Return the [X, Y] coordinate for the center point of the cell that contains the specified text.  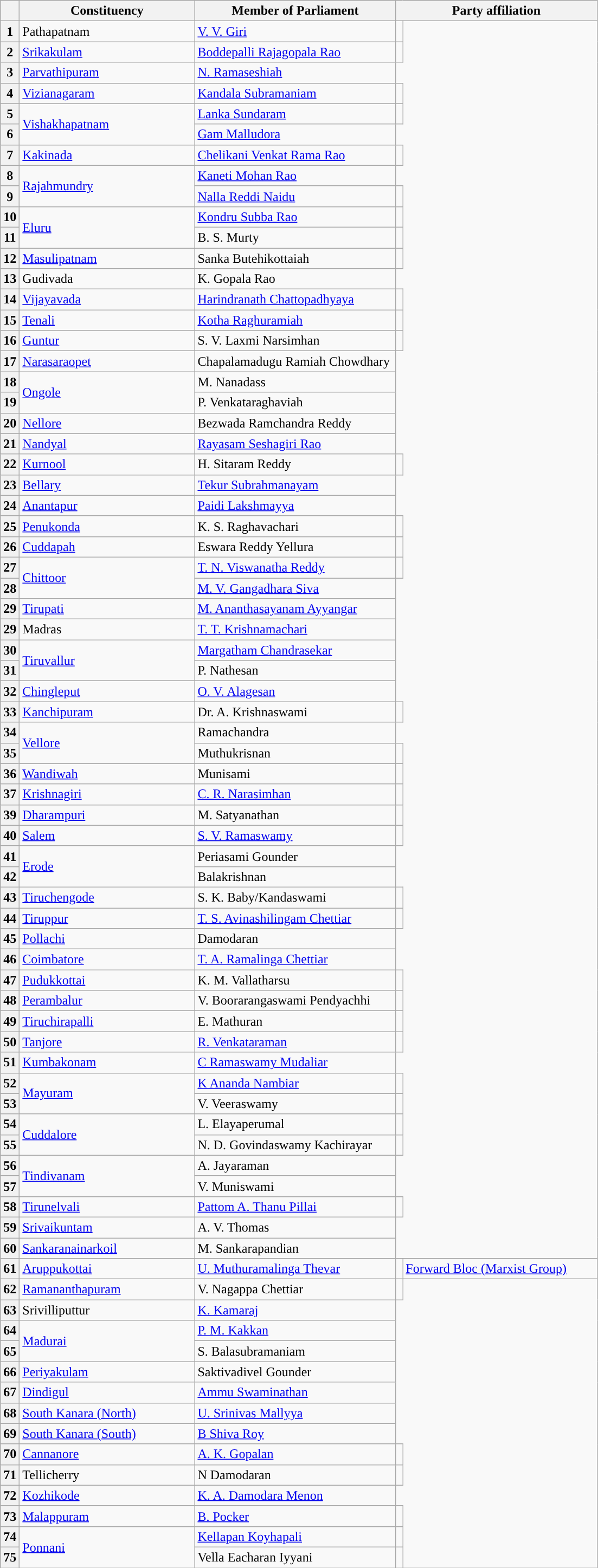
P. Venkataraghaviah [295, 403]
V. V. Giri [295, 31]
Perambalur [107, 1001]
Madurai [107, 1341]
Mayuram [107, 1093]
20 [10, 423]
V. Nagappa Chettiar [295, 1290]
24 [10, 506]
16 [10, 341]
56 [10, 1165]
Muthukrisnan [295, 753]
South Kanara (North) [107, 1413]
40 [10, 835]
Paidi Lakshmayya [295, 506]
E. Mathuran [295, 1021]
Krishnagiri [107, 794]
Eswara Reddy Yellura [295, 547]
B. Pocker [295, 1516]
Kakinada [107, 155]
18 [10, 382]
Vella Eacharan Iyyani [295, 1557]
K. Kamaraj [295, 1310]
R. Venkataraman [295, 1042]
Eluru [107, 227]
Dharampuri [107, 815]
66 [10, 1372]
Vishakhapatnam [107, 124]
2 [10, 52]
Tirupati [107, 609]
Ponnani [107, 1547]
C. R. Narasimhan [295, 794]
Chelikani Venkat Rama Rao [295, 155]
Pattom A. Thanu Pillai [295, 1207]
A. K. Gopalan [295, 1454]
Chingleput [107, 691]
H. Sitaram Reddy [295, 464]
46 [10, 960]
25 [10, 526]
39 [10, 815]
59 [10, 1227]
23 [10, 485]
Party affiliation [497, 11]
N. D. Govindaswamy Kachirayar [295, 1145]
Tenali [107, 320]
L. Elayaperumal [295, 1124]
A. Jayaraman [295, 1165]
14 [10, 300]
K Ananda Nambiar [295, 1083]
Dr. A. Krishnaswami [295, 712]
17 [10, 361]
Periasami Gounder [295, 856]
Tellicherry [107, 1475]
Periyakulam [107, 1372]
54 [10, 1124]
Cannanore [107, 1454]
Tiruchirapalli [107, 1021]
Balakrishnan [295, 877]
64 [10, 1331]
Tirunelvali [107, 1207]
68 [10, 1413]
Lanka Sundaram [295, 114]
Cuddapah [107, 547]
Srivilliputtur [107, 1310]
41 [10, 856]
Kurnool [107, 464]
M. Satyanathan [295, 815]
Chittoor [107, 578]
Penukonda [107, 526]
Kaneti Mohan Rao [295, 176]
61 [10, 1269]
15 [10, 320]
34 [10, 733]
Kumbakonam [107, 1062]
Narasaraopet [107, 361]
Vijayavada [107, 300]
Kondru Subba Rao [295, 217]
Saktivadivel Gounder [295, 1372]
Aruppukottai [107, 1269]
45 [10, 939]
Ammu Swaminathan [295, 1392]
M. Ananthasayanam Ayyangar [295, 609]
63 [10, 1310]
Tiruppur [107, 918]
Ramachandra [295, 733]
Wandiwah [107, 774]
37 [10, 794]
5 [10, 114]
26 [10, 547]
73 [10, 1516]
10 [10, 217]
Harindranath Chattopadhyaya [295, 300]
48 [10, 1001]
T. N. Viswanatha Reddy [295, 567]
Dindigul [107, 1392]
Kozhikode [107, 1495]
69 [10, 1434]
C Ramaswamy Mudaliar [295, 1062]
M. V. Gangadhara Siva [295, 588]
T. T. Krishnamachari [295, 630]
S. Balasubramaniam [295, 1351]
Ongole [107, 392]
21 [10, 444]
Srikakulam [107, 52]
U. Muthuramalinga Thevar [295, 1269]
32 [10, 691]
Pathapatnam [107, 31]
13 [10, 279]
Salem [107, 835]
75 [10, 1557]
Tindivanam [107, 1176]
72 [10, 1495]
30 [10, 650]
Tanjore [107, 1042]
43 [10, 897]
K. A. Damodara Menon [295, 1495]
70 [10, 1454]
Cuddalore [107, 1135]
Coimbatore [107, 960]
A. V. Thomas [295, 1227]
Nandyal [107, 444]
Tekur Subrahmanayam [295, 485]
74 [10, 1537]
50 [10, 1042]
Tiruvallur [107, 660]
Madras [107, 630]
Gudivada [107, 279]
Constituency [107, 11]
22 [10, 464]
Kanchipuram [107, 712]
Margatham Chandrasekar [295, 650]
Pudukkottai [107, 980]
Damodaran [295, 939]
M. Sankarapandian [295, 1248]
33 [10, 712]
49 [10, 1021]
V. Boorarangaswami Pendyachhi [295, 1001]
19 [10, 403]
Rayasam Seshagiri Rao [295, 444]
47 [10, 980]
6 [10, 134]
N. Ramaseshiah [295, 73]
Bellary [107, 485]
65 [10, 1351]
67 [10, 1392]
Erode [107, 866]
Sanka Butehikottaiah [295, 258]
Tiruchengode [107, 897]
K. Gopala Rao [295, 279]
O. V. Alagesan [295, 691]
U. Srinivas Mallyya [295, 1413]
27 [10, 567]
Bezwada Ramchandra Reddy [295, 423]
T. A. Ramalinga Chettiar [295, 960]
Vizianagaram [107, 93]
Masulipatnam [107, 258]
S. K. Baby/Kandaswami [295, 897]
60 [10, 1248]
44 [10, 918]
B. S. Murty [295, 237]
S. V. Laxmi Narsimhan [295, 341]
35 [10, 753]
58 [10, 1207]
P. Nathesan [295, 671]
Nellore [107, 423]
Vellore [107, 743]
Pollachi [107, 939]
N Damodaran [295, 1475]
42 [10, 877]
Guntur [107, 341]
P. M. Kakkan [295, 1331]
57 [10, 1186]
Nalla Reddi Naidu [295, 196]
B Shiva Roy [295, 1434]
11 [10, 237]
K. S. Raghavachari [295, 526]
71 [10, 1475]
Kotha Raghuramiah [295, 320]
Parvathipuram [107, 73]
K. M. Vallatharsu [295, 980]
7 [10, 155]
53 [10, 1104]
55 [10, 1145]
Gam Malludora [295, 134]
Sankaranainarkoil [107, 1248]
12 [10, 258]
3 [10, 73]
Malappuram [107, 1516]
52 [10, 1083]
Forward Bloc (Marxist Group) [500, 1269]
Boddepalli Rajagopala Rao [295, 52]
62 [10, 1290]
31 [10, 671]
Member of Parliament [295, 11]
51 [10, 1062]
Ramananthapuram [107, 1290]
Anantapur [107, 506]
28 [10, 588]
M. Nanadass [295, 382]
S. V. Ramaswamy [295, 835]
V. Muniswami [295, 1186]
4 [10, 93]
9 [10, 196]
36 [10, 774]
1 [10, 31]
T. S. Avinashilingam Chettiar [295, 918]
Kandala Subramaniam [295, 93]
8 [10, 176]
Rajahmundry [107, 186]
South Kanara (South) [107, 1434]
Munisami [295, 774]
Chapalamadugu Ramiah Chowdhary [295, 361]
Srivaikuntam [107, 1227]
V. Veeraswamy [295, 1104]
Kellapan Koyhapali [295, 1537]
